Extract the [x, y] coordinate from the center of the cell holding the provided text.  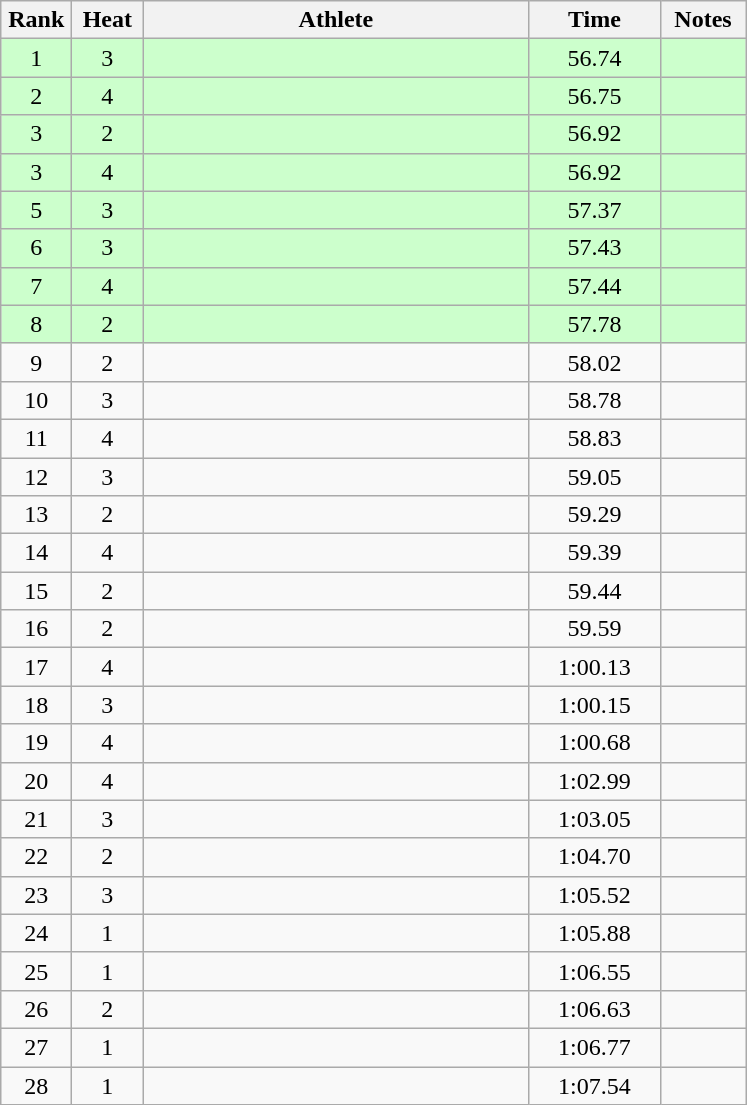
8 [36, 324]
5 [36, 210]
Time [594, 20]
1:04.70 [594, 857]
1:03.05 [594, 819]
17 [36, 667]
28 [36, 1085]
22 [36, 857]
57.44 [594, 286]
58.02 [594, 362]
Rank [36, 20]
27 [36, 1047]
Athlete [336, 20]
25 [36, 971]
57.37 [594, 210]
1:05.52 [594, 895]
21 [36, 819]
20 [36, 781]
11 [36, 438]
13 [36, 515]
1:06.55 [594, 971]
58.83 [594, 438]
56.75 [594, 96]
6 [36, 248]
1:00.13 [594, 667]
Notes [703, 20]
9 [36, 362]
1:02.99 [594, 781]
59.59 [594, 629]
24 [36, 933]
26 [36, 1009]
59.39 [594, 553]
1:06.77 [594, 1047]
10 [36, 400]
12 [36, 477]
1:00.15 [594, 705]
19 [36, 743]
7 [36, 286]
59.05 [594, 477]
Heat [108, 20]
57.43 [594, 248]
58.78 [594, 400]
14 [36, 553]
18 [36, 705]
59.29 [594, 515]
57.78 [594, 324]
1:00.68 [594, 743]
15 [36, 591]
23 [36, 895]
1:05.88 [594, 933]
16 [36, 629]
56.74 [594, 58]
1:06.63 [594, 1009]
59.44 [594, 591]
1:07.54 [594, 1085]
